Pinpoint the cell where the given text exists, returning its (X, Y) midpoint coordinate. 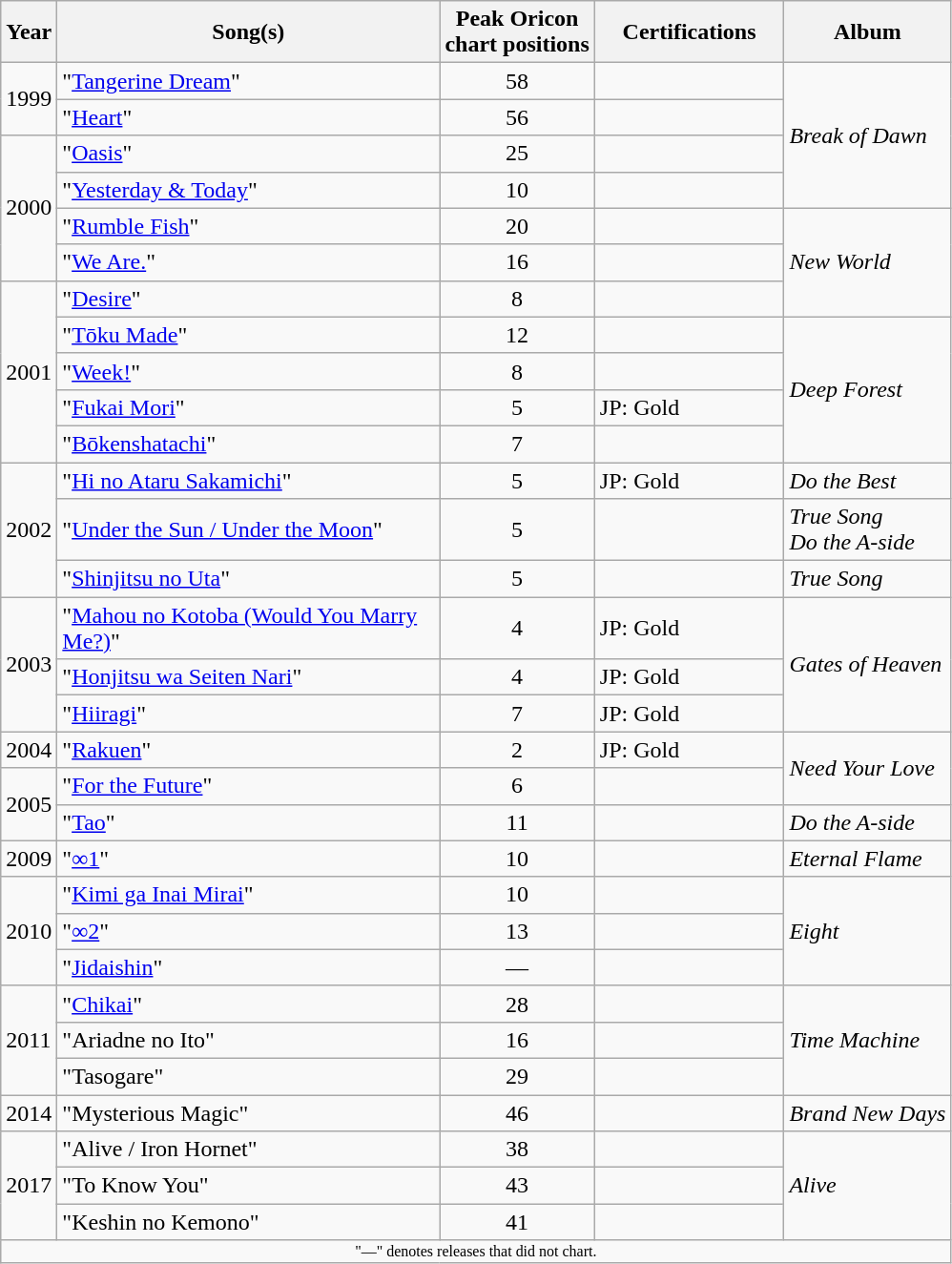
20 (517, 226)
"Jidaishin" (248, 967)
Certifications (689, 32)
2014 (29, 1113)
"Heart" (248, 117)
Peak Oricon chart positions (517, 32)
"Bōkenshatachi" (248, 444)
12 (517, 335)
29 (517, 1076)
"—" denotes releases that did not chart. (476, 1252)
"Ariadne no Ito" (248, 1040)
"Desire" (248, 299)
"∞2" (248, 931)
"Hiiragi" (248, 714)
56 (517, 117)
"Tasogare" (248, 1076)
"Rumble Fish" (248, 226)
Eight (868, 931)
New World (868, 262)
Do the A-side (868, 822)
2000 (29, 208)
"Tangerine Dream" (248, 81)
2009 (29, 859)
Year (29, 32)
True Song (868, 579)
2 (517, 750)
Need Your Love (868, 768)
"Tōku Made" (248, 335)
2004 (29, 750)
"Mahou no Kotoba (Would You Marry Me?)" (248, 628)
2002 (29, 528)
Break of Dawn (868, 135)
2003 (29, 664)
"Keshin no Kemono" (248, 1222)
2010 (29, 931)
Brand New Days (868, 1113)
"Under the Sun / Under the Moon" (248, 530)
38 (517, 1150)
28 (517, 1004)
46 (517, 1113)
Album (868, 32)
"Alive / Iron Hornet" (248, 1150)
13 (517, 931)
"Shinjitsu no Uta" (248, 579)
Song(s) (248, 32)
"Hi no Ataru Sakamichi" (248, 480)
"Mysterious Magic" (248, 1113)
"For the Future" (248, 786)
"Honjitsu wa Seiten Nari" (248, 677)
"Yesterday & Today" (248, 190)
Deep Forest (868, 389)
2017 (29, 1186)
"Week!" (248, 371)
"Oasis" (248, 154)
"To Know You" (248, 1186)
2001 (29, 371)
True SongDo the A-side (868, 530)
"Fukai Mori" (248, 407)
"Rakuen" (248, 750)
Alive (868, 1186)
"Tao" (248, 822)
"We Are." (248, 262)
43 (517, 1186)
6 (517, 786)
1999 (29, 99)
"Chikai" (248, 1004)
2011 (29, 1040)
— (517, 967)
11 (517, 822)
41 (517, 1222)
2005 (29, 804)
Time Machine (868, 1040)
Gates of Heaven (868, 664)
25 (517, 154)
Eternal Flame (868, 859)
"∞1" (248, 859)
Do the Best (868, 480)
58 (517, 81)
"Kimi ga Inai Mirai" (248, 895)
